Capture the cell that displays the provided text and extract its (x, y) central coordinate. 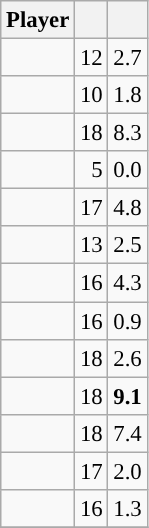
2.5 (128, 245)
2.0 (128, 471)
1.3 (128, 509)
7.4 (128, 433)
2.6 (128, 358)
10 (92, 95)
2.7 (128, 58)
5 (92, 170)
0.0 (128, 170)
0.9 (128, 321)
4.3 (128, 283)
1.8 (128, 95)
Player (38, 20)
9.1 (128, 396)
13 (92, 245)
8.3 (128, 133)
4.8 (128, 208)
12 (92, 58)
